Return [X, Y] of the center of cell containing provided text 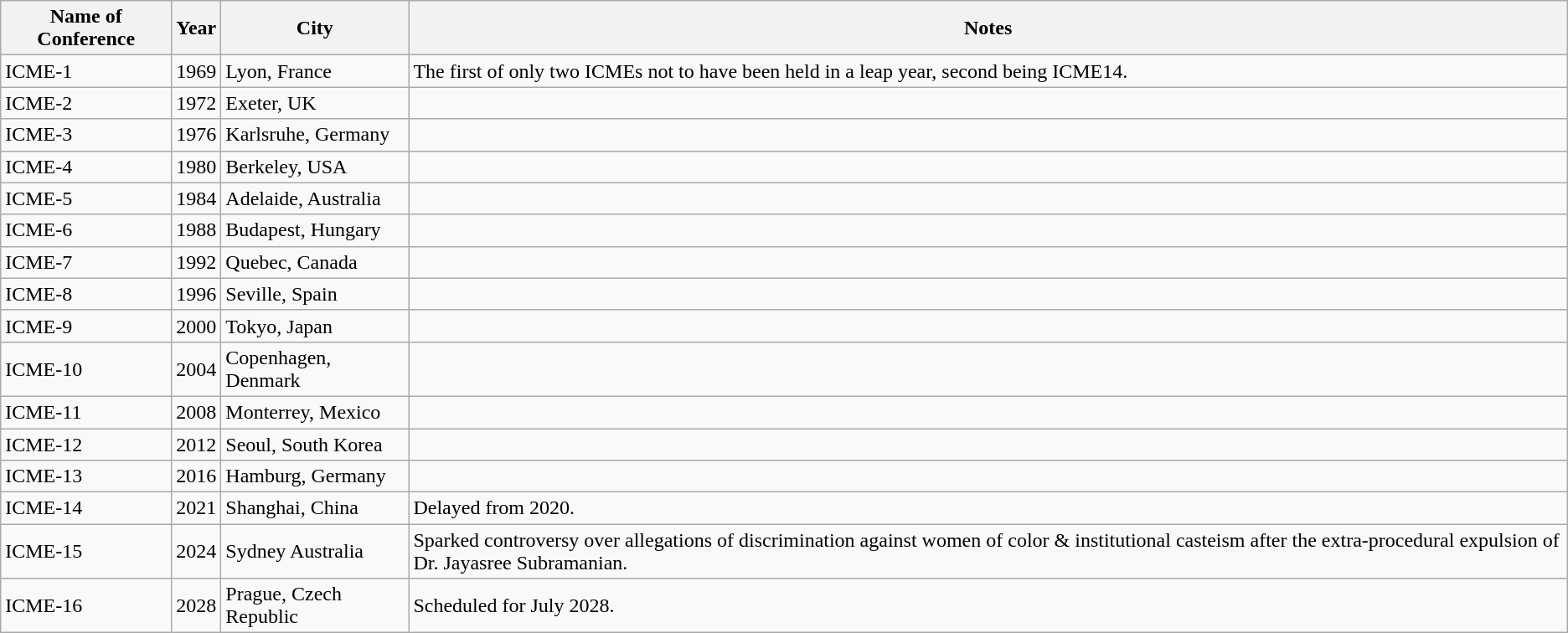
Tokyo, Japan [315, 326]
ICME-10 [86, 368]
Hamburg, Germany [315, 476]
Monterrey, Mexico [315, 412]
2000 [196, 326]
Karlsruhe, Germany [315, 135]
ICME-4 [86, 167]
Delayed from 2020. [988, 508]
Sydney Australia [315, 551]
1988 [196, 230]
City [315, 28]
ICME-14 [86, 508]
1984 [196, 198]
1976 [196, 135]
Seoul, South Korea [315, 445]
Exeter, UK [315, 103]
Year [196, 28]
1996 [196, 294]
ICME-8 [86, 294]
1969 [196, 71]
Copenhagen, Denmark [315, 368]
Prague, Czech Republic [315, 606]
Berkeley, USA [315, 167]
ICME-9 [86, 326]
Budapest, Hungary [315, 230]
Seville, Spain [315, 294]
2004 [196, 368]
2012 [196, 445]
ICME-1 [86, 71]
ICME-6 [86, 230]
ICME-2 [86, 103]
Quebec, Canada [315, 262]
1972 [196, 103]
Scheduled for July 2028. [988, 606]
2028 [196, 606]
2024 [196, 551]
ICME-7 [86, 262]
ICME-16 [86, 606]
ICME-3 [86, 135]
ICME-12 [86, 445]
ICME-15 [86, 551]
The first of only two ICMEs not to have been held in a leap year, second being ICME14. [988, 71]
ICME-11 [86, 412]
Lyon, France [315, 71]
ICME-13 [86, 476]
2008 [196, 412]
2016 [196, 476]
2021 [196, 508]
Shanghai, China [315, 508]
1980 [196, 167]
Name of Conference [86, 28]
Adelaide, Australia [315, 198]
Notes [988, 28]
1992 [196, 262]
ICME-5 [86, 198]
